Scan for the cell matching the given text and deliver its (x, y) coordinate at center. 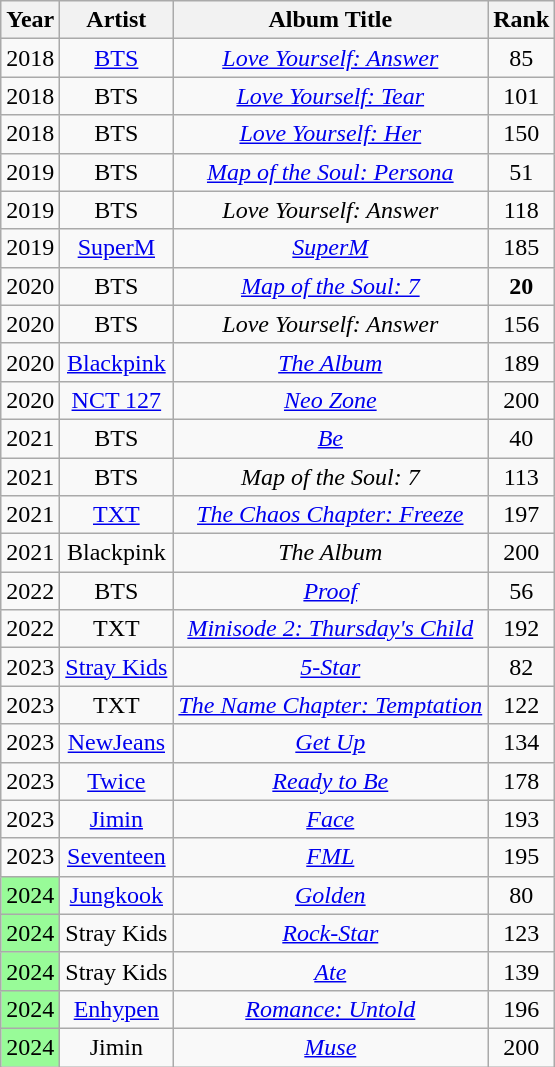
134 (522, 743)
192 (522, 629)
Ate (330, 971)
113 (522, 477)
123 (522, 933)
189 (522, 362)
Get Up (330, 743)
Golden (330, 895)
51 (522, 172)
5-Star (330, 667)
Rock-Star (330, 933)
NewJeans (116, 743)
Map of the Soul: Persona (330, 172)
Artist (116, 20)
Ready to Be (330, 781)
197 (522, 515)
122 (522, 705)
40 (522, 438)
Love Yourself: Her (330, 134)
196 (522, 1009)
85 (522, 58)
56 (522, 591)
The Chaos Chapter: Freeze (330, 515)
Romance: Untold (330, 1009)
The Name Chapter: Temptation (330, 705)
Neo Zone (330, 400)
Muse (330, 1047)
185 (522, 248)
82 (522, 667)
193 (522, 819)
Year (30, 20)
Minisode 2: Thursday's Child (330, 629)
195 (522, 857)
Rank (522, 20)
Twice (116, 781)
NCT 127 (116, 400)
Face (330, 819)
FML (330, 857)
Enhypen (116, 1009)
101 (522, 96)
178 (522, 781)
20 (522, 286)
139 (522, 971)
150 (522, 134)
Jungkook (116, 895)
Be (330, 438)
156 (522, 324)
Love Yourself: Tear (330, 96)
Proof (330, 591)
Album Title (330, 20)
Seventeen (116, 857)
118 (522, 210)
80 (522, 895)
